From the cell containing the given text, extract its center point as (X, Y) coordinate. 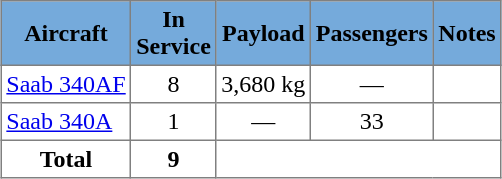
9 (174, 159)
Saab 340AF (66, 84)
8 (174, 84)
Total (66, 159)
33 (372, 122)
1 (174, 122)
Saab 340A (66, 122)
Aircraft (66, 33)
InService (174, 33)
3,680 kg (263, 84)
Payload (263, 33)
Notes (467, 33)
Passengers (372, 33)
